From the cell containing the given text, extract its center point as [X, Y] coordinate. 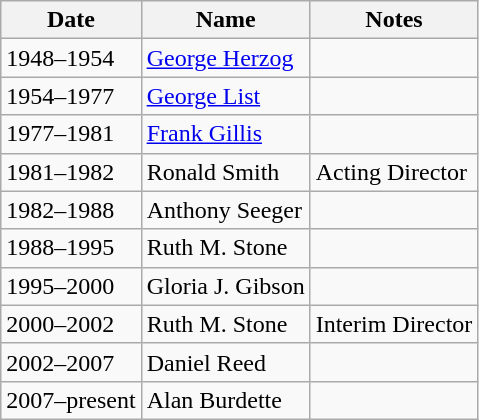
Acting Director [394, 172]
Frank Gillis [226, 134]
Interim Director [394, 324]
1995–2000 [71, 286]
1981–1982 [71, 172]
Notes [394, 20]
Name [226, 20]
George Herzog [226, 58]
Ronald Smith [226, 172]
2002–2007 [71, 362]
2007–present [71, 400]
Anthony Seeger [226, 210]
2000–2002 [71, 324]
1988–1995 [71, 248]
Date [71, 20]
1977–1981 [71, 134]
1954–1977 [71, 96]
Alan Burdette [226, 400]
Daniel Reed [226, 362]
1982–1988 [71, 210]
Gloria J. Gibson [226, 286]
George List [226, 96]
1948–1954 [71, 58]
